Find where the given text appears and provide that cell's center as (X, Y) coordinate. 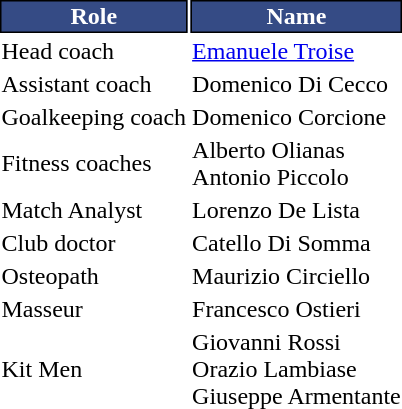
Role (94, 16)
Assistant coach (94, 84)
Club doctor (94, 243)
Head coach (94, 51)
Osteopath (94, 276)
Fitness coaches (94, 164)
Goalkeeping coach (94, 117)
Masseur (94, 309)
Match Analyst (94, 210)
